Capture the cell that displays the provided text and extract its (X, Y) central coordinate. 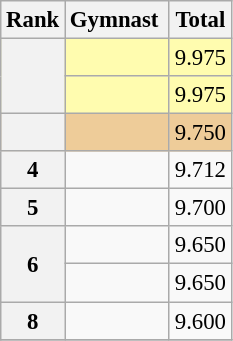
5 (33, 208)
Gymnast (118, 20)
Rank (33, 20)
9.700 (200, 208)
Total (200, 20)
4 (33, 170)
8 (33, 321)
9.750 (200, 133)
6 (33, 264)
9.600 (200, 321)
9.712 (200, 170)
